Return (x, y) of the center of cell containing provided text 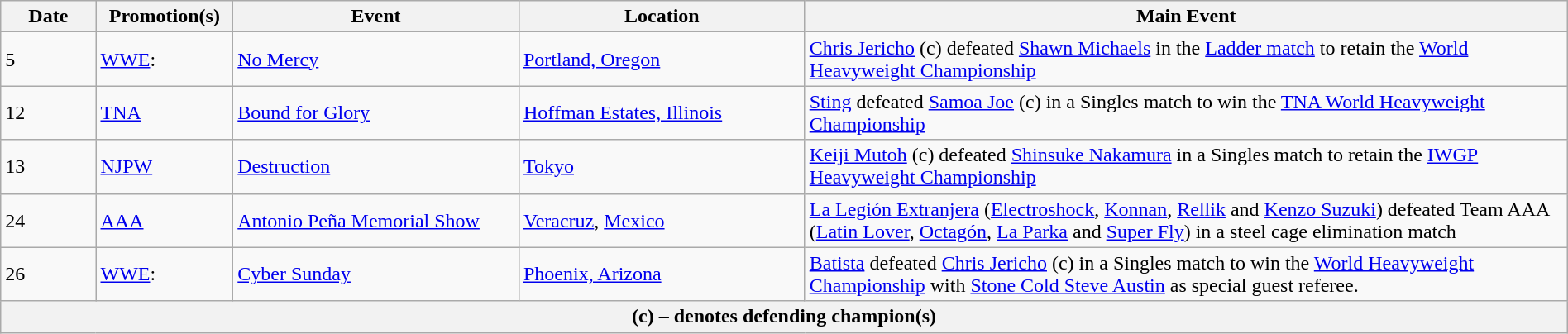
Main Event (1186, 17)
26 (48, 274)
Bound for Glory (376, 112)
Phoenix, Arizona (662, 274)
Destruction (376, 167)
NJPW (165, 167)
13 (48, 167)
Cyber Sunday (376, 274)
Chris Jericho (c) defeated Shawn Michaels in the Ladder match to retain the World Heavyweight Championship (1186, 60)
Keiji Mutoh (c) defeated Shinsuke Nakamura in a Singles match to retain the IWGP Heavyweight Championship (1186, 167)
TNA (165, 112)
Event (376, 17)
Portland, Oregon (662, 60)
Veracruz, Mexico (662, 220)
Tokyo (662, 167)
Sting defeated Samoa Joe (c) in a Singles match to win the TNA World Heavyweight Championship (1186, 112)
AAA (165, 220)
Antonio Peña Memorial Show (376, 220)
24 (48, 220)
12 (48, 112)
5 (48, 60)
Hoffman Estates, Illinois (662, 112)
Location (662, 17)
No Mercy (376, 60)
(c) – denotes defending champion(s) (784, 317)
Promotion(s) (165, 17)
Date (48, 17)
